For the text-containing cell, return its midpoint in (X, Y) coordinate format. 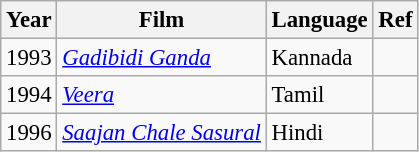
1993 (29, 58)
Gadibidi Ganda (162, 58)
1996 (29, 133)
Ref (396, 20)
Veera (162, 95)
Hindi (320, 133)
Kannada (320, 58)
Film (162, 20)
Saajan Chale Sasural (162, 133)
1994 (29, 95)
Year (29, 20)
Tamil (320, 95)
Language (320, 20)
